Return the (x, y) coordinate for the center point of the cell that contains the specified text.  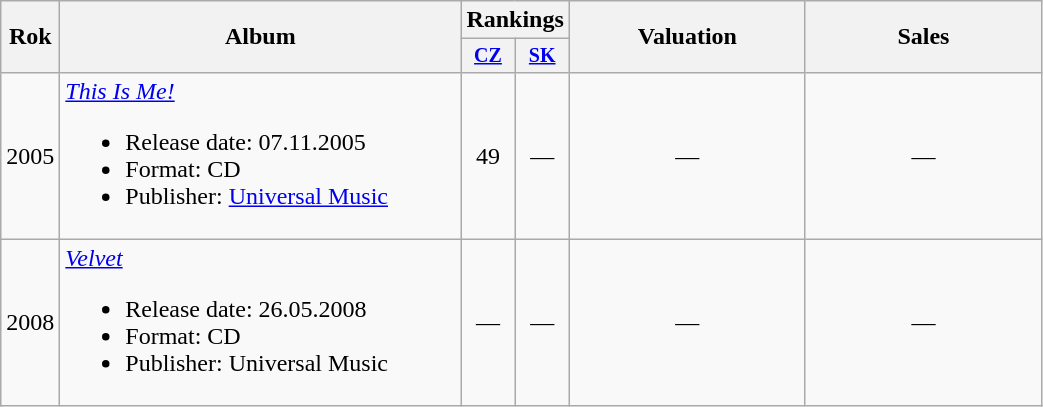
Sales (923, 37)
Valuation (687, 37)
Album (260, 37)
SK (542, 56)
Rankings (515, 20)
2005 (30, 156)
Rok (30, 37)
49 (488, 156)
CZ (488, 56)
VelvetRelease date: 26.05.2008Format: CDPublisher: Universal Music (260, 322)
2008 (30, 322)
This Is Me!Release date: 07.11.2005Format: CDPublisher: Universal Music (260, 156)
